Pinpoint the cell where the given text exists, returning its [x, y] midpoint coordinate. 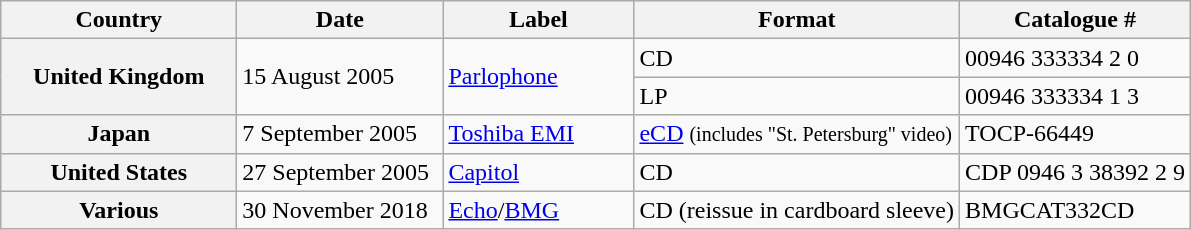
30 November 2018 [340, 210]
BMGCAT332CD [1076, 210]
27 September 2005 [340, 172]
Label [538, 20]
Japan [119, 134]
Various [119, 210]
Country [119, 20]
7 September 2005 [340, 134]
15 August 2005 [340, 77]
TOCP-66449 [1076, 134]
Toshiba EMI [538, 134]
eCD (includes "St. Petersburg" video) [797, 134]
Parlophone [538, 77]
Date [340, 20]
United Kingdom [119, 77]
LP [797, 96]
Catalogue # [1076, 20]
00946 333334 2 0 [1076, 58]
00946 333334 1 3 [1076, 96]
CDP 0946 3 38392 2 9 [1076, 172]
Format [797, 20]
CD (reissue in cardboard sleeve) [797, 210]
Capitol [538, 172]
Echo/BMG [538, 210]
United States [119, 172]
